From the cell containing the given text, extract its center point as (x, y) coordinate. 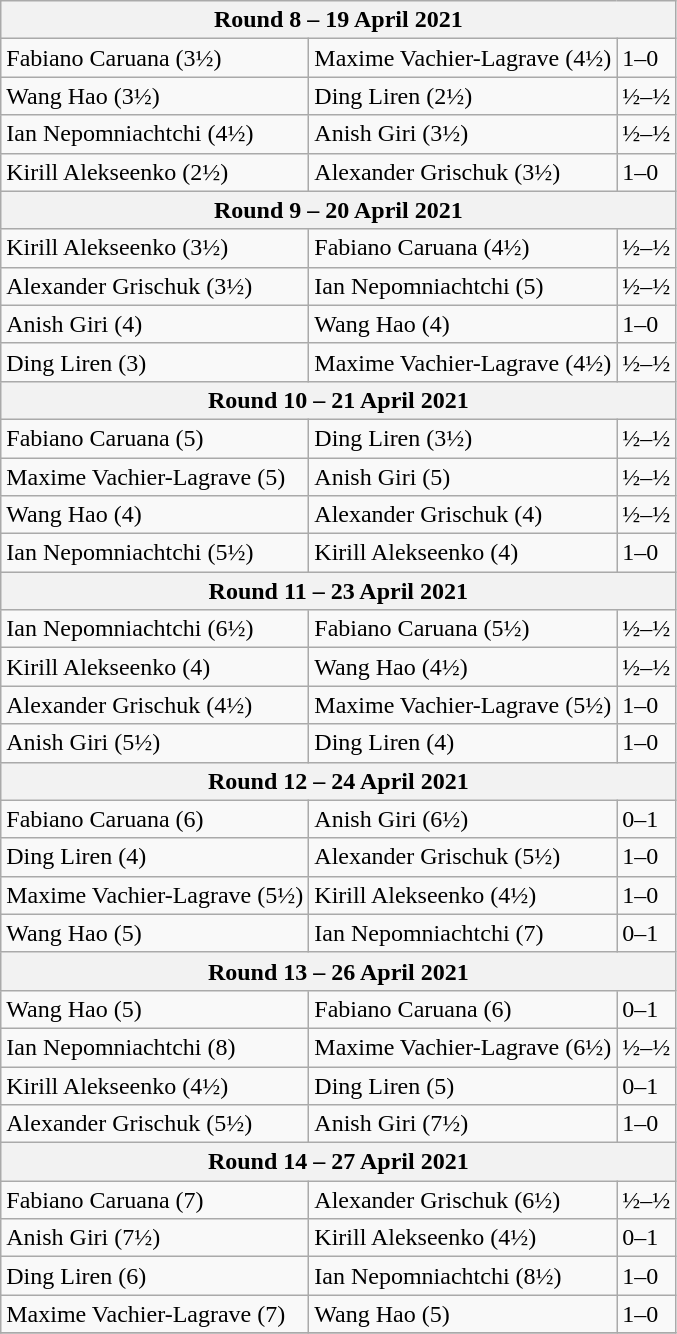
Alexander Grischuk (4) (463, 515)
Fabiano Caruana (5) (155, 438)
Ding Liren (5) (463, 1085)
Round 11 – 23 April 2021 (338, 591)
Anish Giri (3½) (463, 134)
Fabiano Caruana (7) (155, 1200)
Ding Liren (3½) (463, 438)
Wang Hao (3½) (155, 96)
Round 9 – 20 April 2021 (338, 210)
Anish Giri (5½) (155, 743)
Wang Hao (4½) (463, 667)
Kirill Alekseenko (3½) (155, 248)
Anish Giri (6½) (463, 819)
Ding Liren (3) (155, 362)
Maxime Vachier-Lagrave (5) (155, 477)
Round 8 – 19 April 2021 (338, 20)
Ian Nepomniachtchi (6½) (155, 629)
Ian Nepomniachtchi (8) (155, 1047)
Alexander Grischuk (4½) (155, 705)
Round 12 – 24 April 2021 (338, 781)
Ian Nepomniachtchi (4½) (155, 134)
Fabiano Caruana (5½) (463, 629)
Ian Nepomniachtchi (5½) (155, 553)
Fabiano Caruana (4½) (463, 248)
Maxime Vachier-Lagrave (7) (155, 1314)
Ding Liren (2½) (463, 96)
Ding Liren (6) (155, 1276)
Anish Giri (4) (155, 324)
Kirill Alekseenko (2½) (155, 172)
Alexander Grischuk (6½) (463, 1200)
Round 13 – 26 April 2021 (338, 971)
Round 14 – 27 April 2021 (338, 1162)
Round 10 – 21 April 2021 (338, 400)
Ian Nepomniachtchi (8½) (463, 1276)
Fabiano Caruana (3½) (155, 58)
Anish Giri (5) (463, 477)
Ian Nepomniachtchi (5) (463, 286)
Ian Nepomniachtchi (7) (463, 933)
Maxime Vachier-Lagrave (6½) (463, 1047)
